Pinpoint the cell where the given text exists, returning its (x, y) midpoint coordinate. 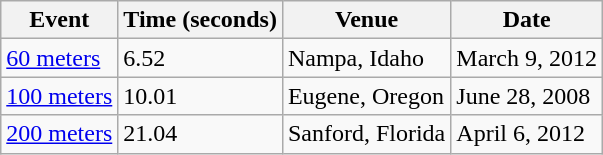
Venue (366, 20)
April 6, 2012 (527, 134)
200 meters (60, 134)
Sanford, Florida (366, 134)
21.04 (200, 134)
100 meters (60, 96)
June 28, 2008 (527, 96)
60 meters (60, 58)
6.52 (200, 58)
Eugene, Oregon (366, 96)
Time (seconds) (200, 20)
Nampa, Idaho (366, 58)
Date (527, 20)
10.01 (200, 96)
March 9, 2012 (527, 58)
Event (60, 20)
